Pinpoint the cell where the given text exists, returning its [X, Y] midpoint coordinate. 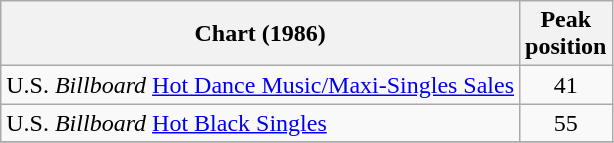
U.S. Billboard Hot Dance Music/Maxi-Singles Sales [260, 85]
55 [566, 123]
U.S. Billboard Hot Black Singles [260, 123]
Chart (1986) [260, 34]
Peakposition [566, 34]
41 [566, 85]
